Return the [X, Y] coordinate for the center point of the cell that contains the specified text.  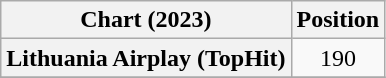
Position [338, 20]
Chart (2023) [146, 20]
190 [338, 58]
Lithuania Airplay (TopHit) [146, 58]
